Find where the given text appears and provide that cell's center as [X, Y] coordinate. 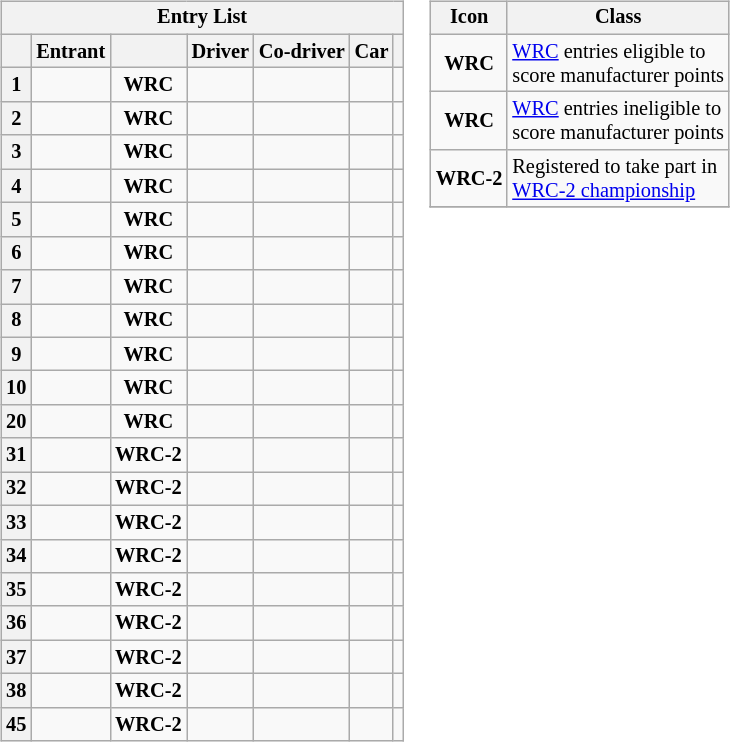
45 [16, 724]
3 [16, 152]
35 [16, 590]
38 [16, 691]
7 [16, 287]
33 [16, 522]
Co-driver [302, 51]
36 [16, 623]
Entrant [70, 51]
Car [372, 51]
WRC entries ineligible toscore manufacturer points [618, 121]
37 [16, 657]
Entry List [202, 18]
Icon [469, 18]
Driver [220, 51]
10 [16, 388]
Registered to take part inWRC-2 championship [618, 179]
2 [16, 119]
20 [16, 422]
31 [16, 455]
32 [16, 489]
4 [16, 186]
8 [16, 321]
5 [16, 220]
Class [618, 18]
6 [16, 253]
1 [16, 85]
WRC entries eligible toscore manufacturer points [618, 63]
34 [16, 556]
9 [16, 354]
